Find where the given text appears and provide that cell's center as [x, y] coordinate. 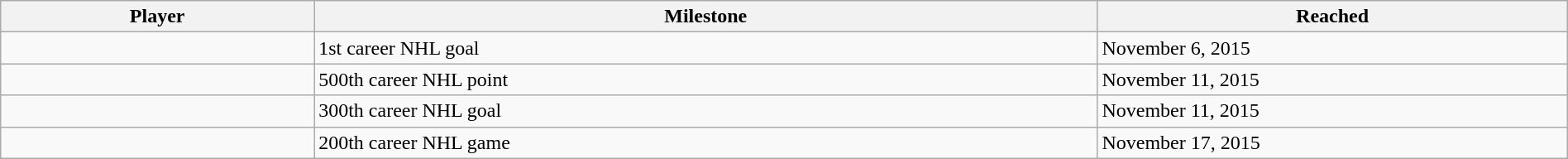
Reached [1332, 17]
Milestone [706, 17]
300th career NHL goal [706, 111]
November 6, 2015 [1332, 48]
Player [157, 17]
1st career NHL goal [706, 48]
200th career NHL game [706, 142]
November 17, 2015 [1332, 142]
500th career NHL point [706, 79]
